Search for the cell housing the specified text and yield its (x, y) center coordinate. 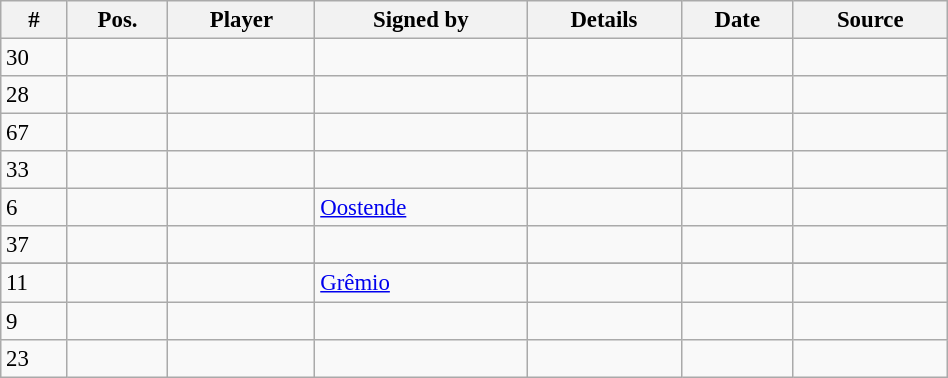
9 (34, 321)
67 (34, 133)
11 (34, 283)
Signed by (421, 20)
37 (34, 245)
Details (604, 20)
Source (870, 20)
6 (34, 208)
Date (737, 20)
33 (34, 170)
# (34, 20)
Grêmio (421, 283)
28 (34, 95)
Oostende (421, 208)
Pos. (118, 20)
23 (34, 358)
Player (242, 20)
30 (34, 58)
